For the text-containing cell, return its midpoint in (x, y) coordinate format. 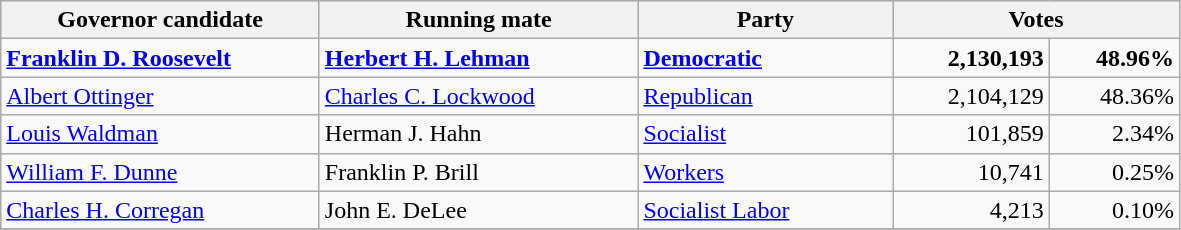
Albert Ottinger (160, 96)
Herman J. Hahn (478, 134)
0.10% (1114, 210)
Running mate (478, 20)
Charles C. Lockwood (478, 96)
Louis Waldman (160, 134)
William F. Dunne (160, 172)
Charles H. Corregan (160, 210)
4,213 (971, 210)
Votes (1036, 20)
2,104,129 (971, 96)
10,741 (971, 172)
48.96% (1114, 58)
0.25% (1114, 172)
Franklin D. Roosevelt (160, 58)
Democratic (766, 58)
2,130,193 (971, 58)
Herbert H. Lehman (478, 58)
101,859 (971, 134)
Socialist (766, 134)
48.36% (1114, 96)
2.34% (1114, 134)
Franklin P. Brill (478, 172)
Socialist Labor (766, 210)
Governor candidate (160, 20)
Workers (766, 172)
John E. DeLee (478, 210)
Republican (766, 96)
Party (766, 20)
